Pinpoint the cell where the given text exists, returning its (x, y) midpoint coordinate. 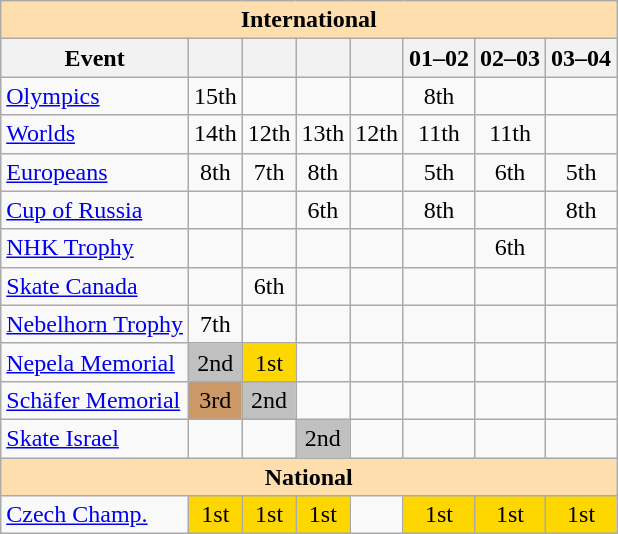
Czech Champ. (95, 515)
Europeans (95, 172)
Skate Israel (95, 438)
Event (95, 58)
Nepela Memorial (95, 362)
International (309, 20)
3rd (215, 400)
Skate Canada (95, 286)
Nebelhorn Trophy (95, 324)
15th (215, 96)
02–03 (510, 58)
13th (323, 134)
Cup of Russia (95, 210)
03–04 (582, 58)
Olympics (95, 96)
14th (215, 134)
Schäfer Memorial (95, 400)
Worlds (95, 134)
NHK Trophy (95, 248)
01–02 (438, 58)
National (309, 477)
